Provide the [X, Y] coordinate of the cell's center where the given text is located.  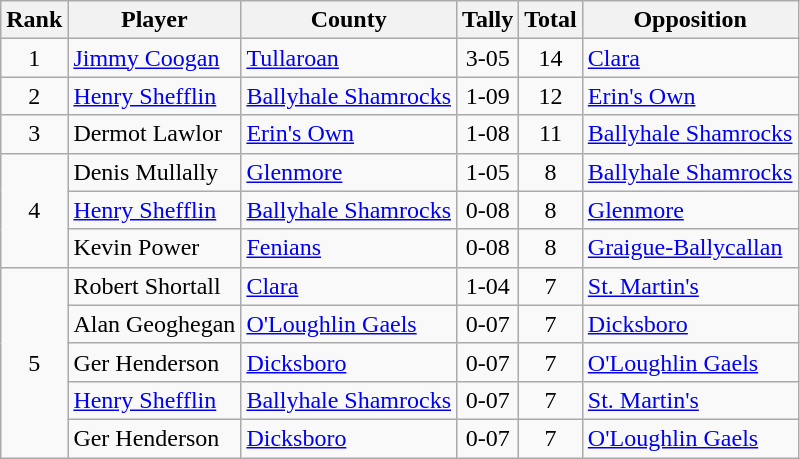
Total [551, 20]
5 [34, 362]
Fenians [349, 248]
Player [154, 20]
Kevin Power [154, 248]
12 [551, 96]
1 [34, 58]
Tullaroan [349, 58]
1-05 [488, 172]
1-08 [488, 134]
3-05 [488, 58]
Dermot Lawlor [154, 134]
1-09 [488, 96]
2 [34, 96]
Tally [488, 20]
11 [551, 134]
Jimmy Coogan [154, 58]
Opposition [690, 20]
14 [551, 58]
Robert Shortall [154, 286]
Denis Mullally [154, 172]
Alan Geoghegan [154, 324]
1-04 [488, 286]
3 [34, 134]
Graigue-Ballycallan [690, 248]
County [349, 20]
Rank [34, 20]
4 [34, 210]
